Find where the given text appears and provide that cell's center as [x, y] coordinate. 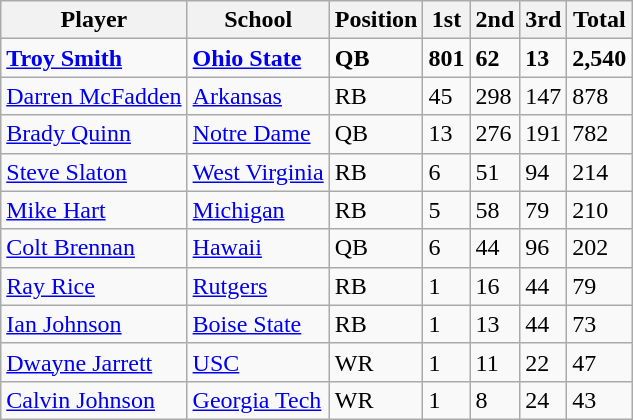
Ohio State [258, 58]
Boise State [258, 324]
16 [495, 286]
3rd [544, 20]
43 [600, 400]
878 [600, 96]
782 [600, 134]
Hawaii [258, 248]
Player [94, 20]
73 [600, 324]
Troy Smith [94, 58]
210 [600, 210]
214 [600, 172]
Mike Hart [94, 210]
11 [495, 362]
96 [544, 248]
191 [544, 134]
62 [495, 58]
Dwayne Jarrett [94, 362]
24 [544, 400]
2nd [495, 20]
Arkansas [258, 96]
Steve Slaton [94, 172]
Michigan [258, 210]
Darren McFadden [94, 96]
West Virginia [258, 172]
1st [446, 20]
8 [495, 400]
276 [495, 134]
45 [446, 96]
USC [258, 362]
147 [544, 96]
202 [600, 248]
Colt Brennan [94, 248]
Ray Rice [94, 286]
801 [446, 58]
47 [600, 362]
298 [495, 96]
Ian Johnson [94, 324]
2,540 [600, 58]
22 [544, 362]
Rutgers [258, 286]
Notre Dame [258, 134]
Brady Quinn [94, 134]
58 [495, 210]
94 [544, 172]
Georgia Tech [258, 400]
School [258, 20]
Position [376, 20]
5 [446, 210]
Calvin Johnson [94, 400]
51 [495, 172]
Total [600, 20]
